For the text-containing cell, return its midpoint in [X, Y] coordinate format. 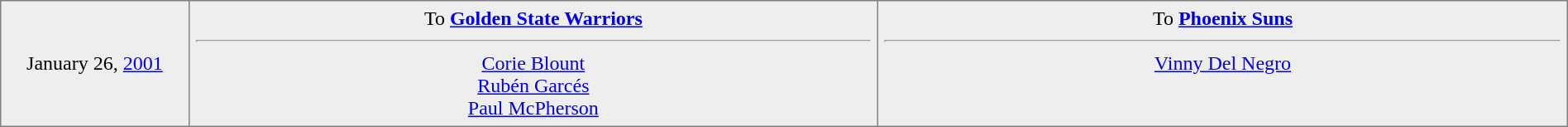
January 26, 2001 [94, 64]
To Golden State WarriorsCorie BlountRubén GarcésPaul McPherson [533, 64]
To Phoenix SunsVinny Del Negro [1223, 64]
